Determine the (X, Y) coordinate at the center of the cell enclosing the given text.  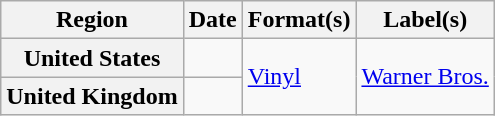
Format(s) (299, 20)
Label(s) (425, 20)
Warner Bros. (425, 77)
United States (92, 58)
Date (212, 20)
United Kingdom (92, 96)
Vinyl (299, 77)
Region (92, 20)
